Output the [X, Y] coordinate of the center of the cell containing the given text.  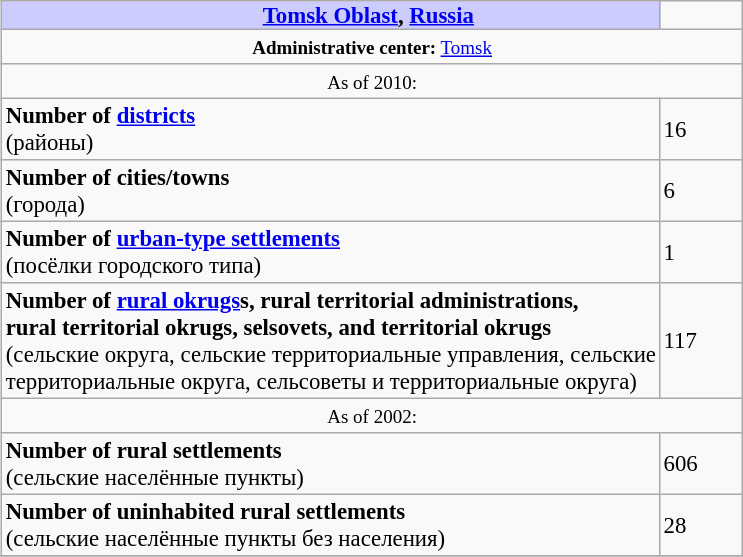
As of 2002: [372, 415]
Tomsk Oblast, Russia [331, 15]
Number of districts(районы) [331, 129]
Number of cities/towns(города) [331, 191]
Administrative center: Tomsk [372, 46]
Number of urban-type settlements(посёлки городского типа) [331, 252]
As of 2010: [372, 81]
Number of rural settlements(сельские населённые пункты) [331, 464]
606 [701, 464]
Number of uninhabited rural settlements(сельские населённые пункты без населения) [331, 525]
1 [701, 252]
117 [701, 341]
28 [701, 525]
16 [701, 129]
6 [701, 191]
